Find where the given text appears and provide that cell's center as (x, y) coordinate. 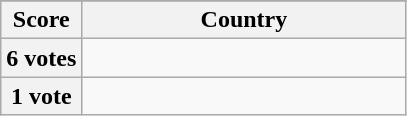
Country (244, 20)
1 vote (42, 96)
6 votes (42, 58)
Score (42, 20)
